Detect which cell encompasses the target text, then output its [X, Y] center coordinate. 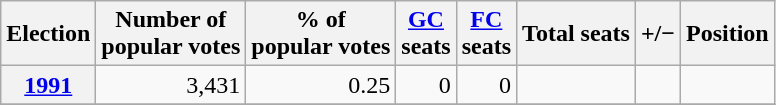
1991 [48, 85]
Total seats [576, 34]
+/− [658, 34]
Election [48, 34]
% ofpopular votes [321, 34]
3,431 [171, 85]
GCseats [426, 34]
FCseats [486, 34]
0.25 [321, 85]
Position [728, 34]
Number ofpopular votes [171, 34]
